From the cell containing the given text, extract its center point as [x, y] coordinate. 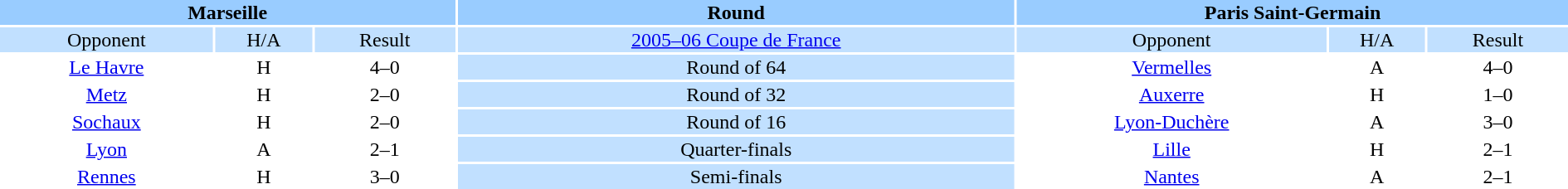
Lyon-Duchère [1171, 122]
Round of 16 [736, 122]
Le Havre [106, 67]
Paris Saint-Germain [1293, 12]
2005–06 Coupe de France [736, 40]
Round of 64 [736, 67]
Marseille [227, 12]
1–0 [1498, 94]
Lyon [106, 149]
Quarter-finals [736, 149]
Sochaux [106, 122]
Metz [106, 94]
Lille [1171, 149]
Rennes [106, 177]
Round [736, 12]
Semi-finals [736, 177]
Round of 32 [736, 94]
Nantes [1171, 177]
Auxerre [1171, 94]
Vermelles [1171, 67]
